Search for the cell housing the specified text and yield its [X, Y] center coordinate. 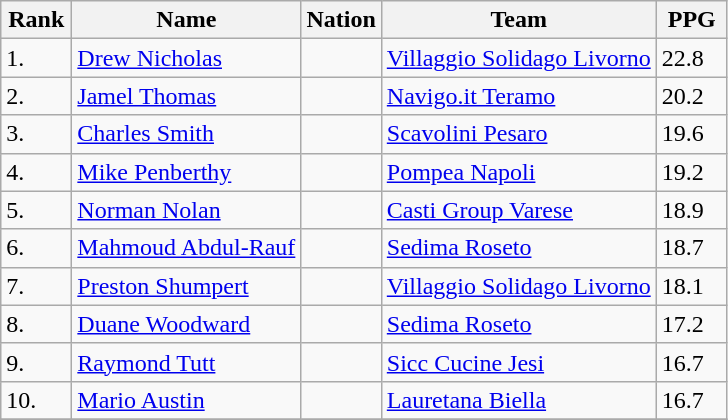
4. [36, 172]
Name [186, 20]
22.8 [692, 58]
Drew Nicholas [186, 58]
8. [36, 324]
3. [36, 134]
5. [36, 210]
Rank [36, 20]
Casti Group Varese [518, 210]
Duane Woodward [186, 324]
Raymond Tutt [186, 362]
Nation [341, 20]
18.1 [692, 286]
9. [36, 362]
Mike Penberthy [186, 172]
Navigo.it Teramo [518, 96]
17.2 [692, 324]
10. [36, 400]
Jamel Thomas [186, 96]
Norman Nolan [186, 210]
PPG [692, 20]
Sicc Cucine Jesi [518, 362]
18.7 [692, 248]
6. [36, 248]
18.9 [692, 210]
Charles Smith [186, 134]
Scavolini Pesaro [518, 134]
Mario Austin [186, 400]
Preston Shumpert [186, 286]
Pompea Napoli [518, 172]
2. [36, 96]
Lauretana Biella [518, 400]
20.2 [692, 96]
1. [36, 58]
7. [36, 286]
Mahmoud Abdul-Rauf [186, 248]
Team [518, 20]
19.2 [692, 172]
19.6 [692, 134]
